Locate the cell with the specified text and output its (X, Y) center coordinate. 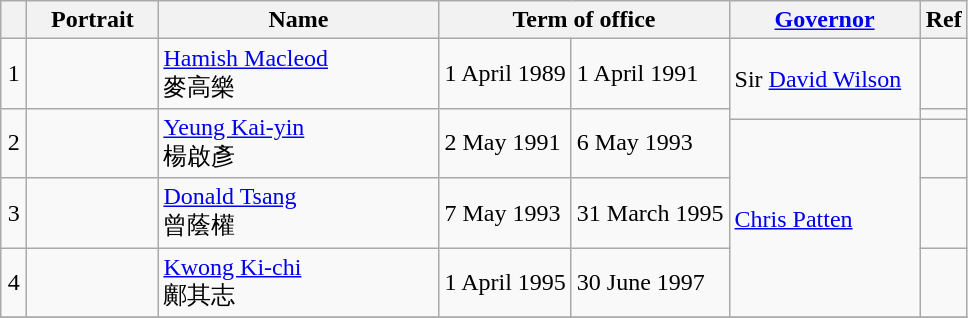
1 (14, 74)
Yeung Kai-yin楊啟彥 (298, 143)
Hamish Macleod麥高樂 (298, 74)
2 May 1991 (505, 143)
1 April 1995 (505, 283)
4 (14, 283)
7 May 1993 (505, 213)
6 May 1993 (650, 143)
1 April 1991 (650, 74)
Name (298, 20)
Governor (824, 20)
1 April 1989 (505, 74)
Ref (944, 20)
Term of office (584, 20)
Kwong Ki-chi鄺其志 (298, 283)
3 (14, 213)
Portrait (92, 20)
31 March 1995 (650, 213)
2 (14, 143)
30 June 1997 (650, 283)
Donald Tsang曾蔭權 (298, 213)
Sir David Wilson (824, 80)
Chris Patten (824, 218)
